Locate the cell with the specified text and output its (X, Y) center coordinate. 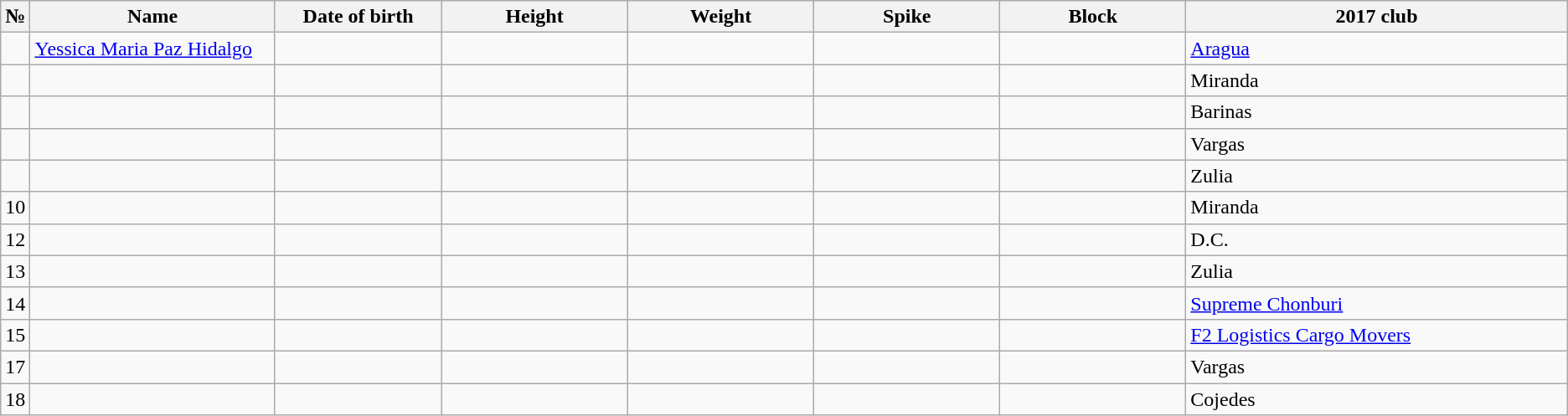
Aragua (1377, 49)
17 (15, 367)
Barinas (1377, 112)
Supreme Chonburi (1377, 303)
F2 Logistics Cargo Movers (1377, 335)
13 (15, 271)
15 (15, 335)
Block (1093, 17)
Yessica Maria Paz Hidalgo (152, 49)
10 (15, 208)
D.C. (1377, 239)
14 (15, 303)
Cojedes (1377, 399)
Height (534, 17)
18 (15, 399)
12 (15, 239)
Name (152, 17)
Date of birth (358, 17)
Weight (720, 17)
№ (15, 17)
2017 club (1377, 17)
Spike (907, 17)
